Output the [x, y] coordinate of the center of the cell containing the given text.  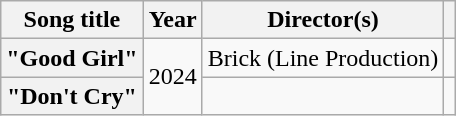
Year [172, 20]
Director(s) [323, 20]
2024 [172, 77]
Brick (Line Production) [323, 58]
"Good Girl" [72, 58]
Song title [72, 20]
"Don't Cry" [72, 96]
